For the text-containing cell, return its midpoint in (x, y) coordinate format. 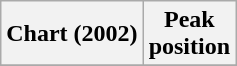
Peakposition (189, 34)
Chart (2002) (72, 34)
